Identify which cell holds the provided text, then report its (x, y) central coordinate. 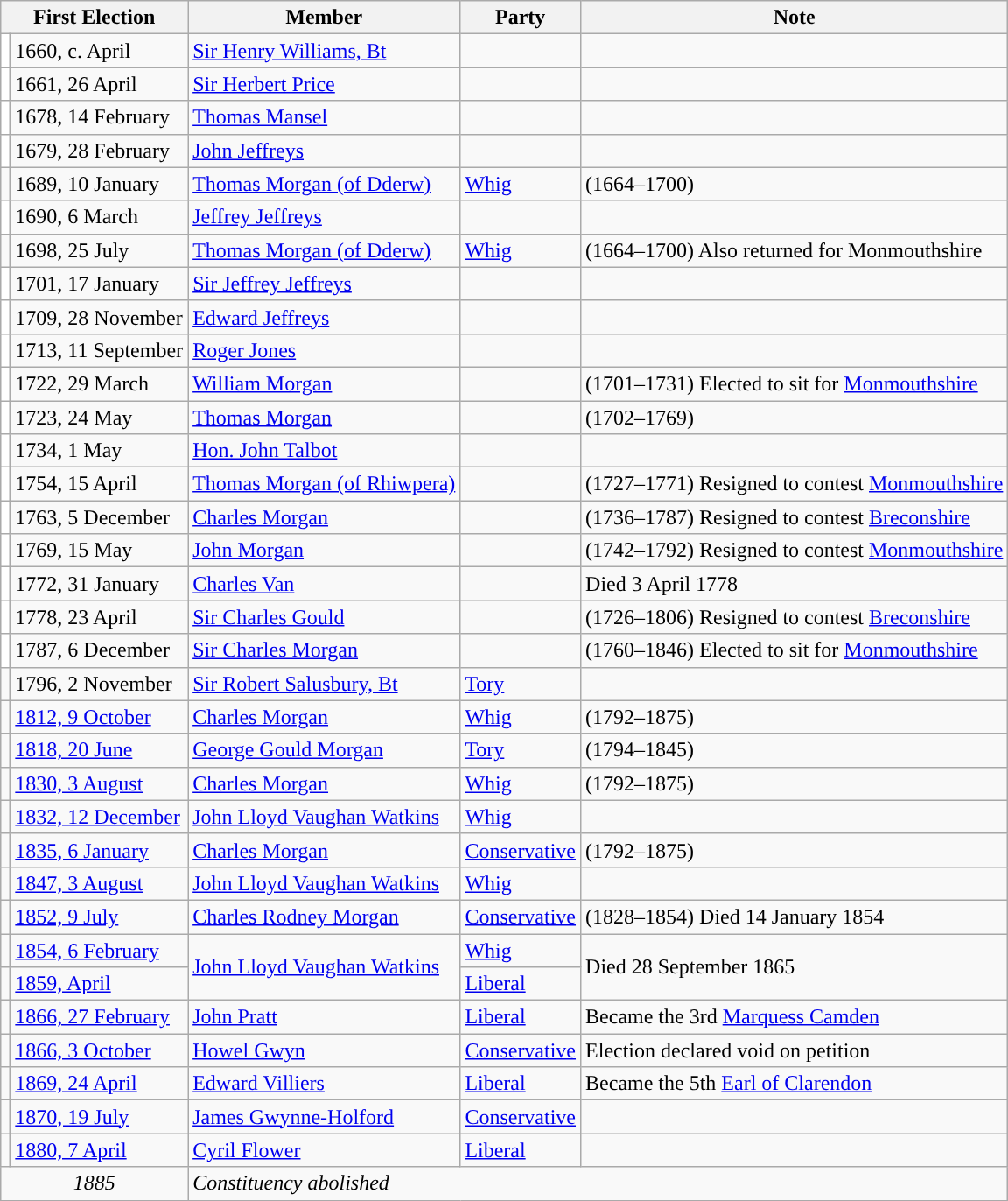
John Pratt (324, 1017)
1832, 12 December (100, 817)
(1702–1769) (794, 418)
Jeffrey Jeffreys (324, 217)
Sir Jeffrey Jeffreys (324, 284)
Election declared void on petition (794, 1050)
James Gwynne-Holford (324, 1117)
Sir Herbert Price (324, 84)
(1727–1771) Resigned to contest Monmouthshire (794, 484)
(1760–1846) Elected to sit for Monmouthshire (794, 650)
1701, 17 January (100, 284)
Thomas Morgan (324, 418)
First Election (94, 18)
Hon. John Talbot (324, 451)
1870, 19 July (100, 1117)
Edward Villiers (324, 1084)
(1726–1806) Resigned to contest Breconshire (794, 617)
Thomas Morgan (of Rhiwpera) (324, 484)
Charles Rodney Morgan (324, 917)
(1794–1845) (794, 750)
1698, 25 July (100, 250)
1689, 10 January (100, 184)
1723, 24 May (100, 418)
1859, April (100, 984)
1709, 28 November (100, 317)
1812, 9 October (100, 717)
John Morgan (324, 551)
Became the 3rd Marquess Camden (794, 1017)
1769, 15 May (100, 551)
(1742–1792) Resigned to contest Monmouthshire (794, 551)
Member (324, 18)
1830, 3 August (100, 783)
1734, 1 May (100, 451)
1660, c. April (100, 51)
Roger Jones (324, 350)
1866, 3 October (100, 1050)
John Jeffreys (324, 151)
1835, 6 January (100, 850)
1778, 23 April (100, 617)
1661, 26 April (100, 84)
1690, 6 March (100, 217)
(1701–1731) Elected to sit for Monmouthshire (794, 383)
1852, 9 July (100, 917)
1678, 14 February (100, 117)
1754, 15 April (100, 484)
1796, 2 November (100, 684)
1847, 3 August (100, 883)
Cyril Flower (324, 1150)
George Gould Morgan (324, 750)
1713, 11 September (100, 350)
1772, 31 January (100, 584)
Died 3 April 1778 (794, 584)
Sir Charles Gould (324, 617)
Died 28 September 1865 (794, 966)
1869, 24 April (100, 1084)
Howel Gwyn (324, 1050)
(1828–1854) Died 14 January 1854 (794, 917)
Sir Robert Salusbury, Bt (324, 684)
1722, 29 March (100, 383)
Constituency abolished (598, 1183)
Became the 5th Earl of Clarendon (794, 1084)
Edward Jeffreys (324, 317)
1679, 28 February (100, 151)
(1664–1700) (794, 184)
Thomas Mansel (324, 117)
Sir Charles Morgan (324, 650)
Note (794, 18)
1885 (94, 1183)
Party (521, 18)
1866, 27 February (100, 1017)
1763, 5 December (100, 517)
William Morgan (324, 383)
1787, 6 December (100, 650)
(1736–1787) Resigned to contest Breconshire (794, 517)
1854, 6 February (100, 950)
Sir Henry Williams, Bt (324, 51)
1880, 7 April (100, 1150)
(1664–1700) Also returned for Monmouthshire (794, 250)
Charles Van (324, 584)
1818, 20 June (100, 750)
